For the text-containing cell, return its midpoint in [x, y] coordinate format. 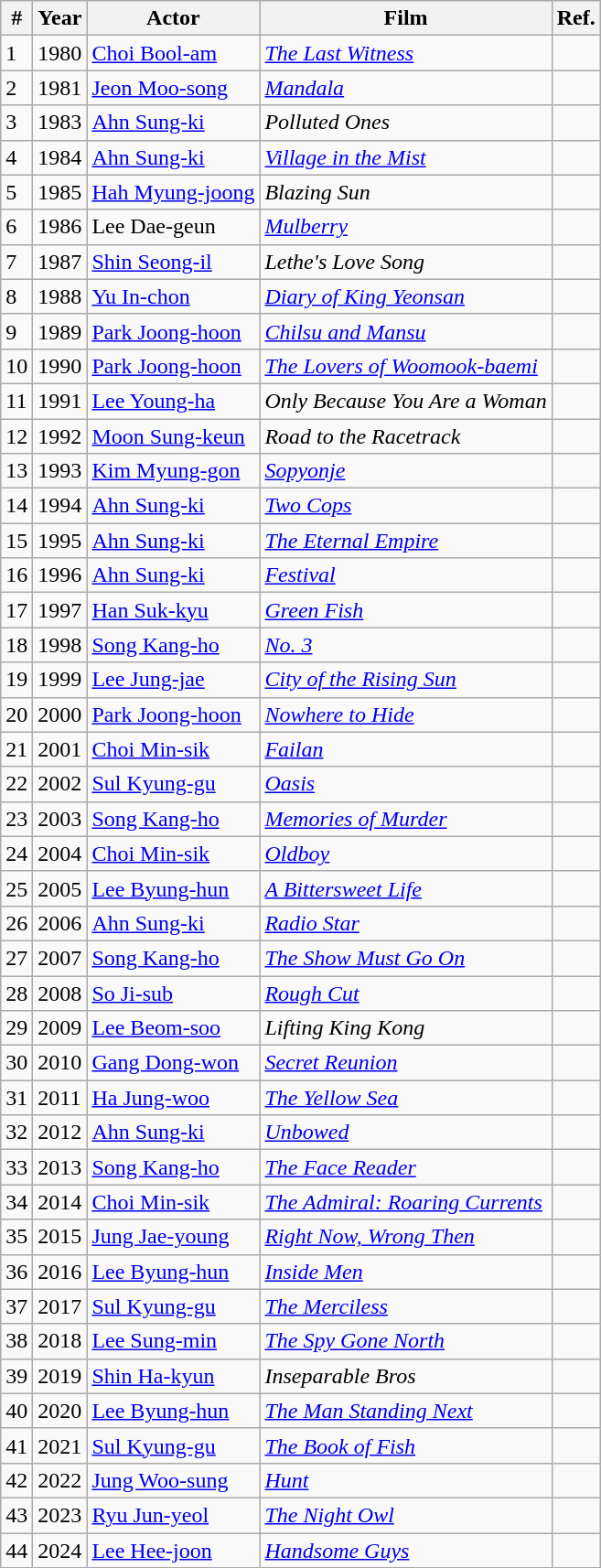
1991 [60, 401]
2 [16, 88]
12 [16, 436]
Lee Dae-geun [174, 227]
Han Suk-kyu [174, 610]
Two Cops [406, 506]
Lee Jung-jae [174, 680]
So Ji-sub [174, 993]
42 [16, 1480]
Oasis [406, 784]
2014 [60, 1202]
2020 [60, 1411]
38 [16, 1341]
Choi Bool-am [174, 53]
44 [16, 1551]
1984 [60, 157]
1980 [60, 53]
1986 [60, 227]
34 [16, 1202]
The Face Reader [406, 1167]
Hunt [406, 1480]
2000 [60, 714]
2019 [60, 1376]
21 [16, 749]
17 [16, 610]
10 [16, 366]
The Yellow Sea [406, 1098]
9 [16, 331]
1998 [60, 645]
Lee Hee-joon [174, 1551]
2015 [60, 1237]
2017 [60, 1306]
The Eternal Empire [406, 541]
Green Fish [406, 610]
32 [16, 1133]
8 [16, 296]
2003 [60, 819]
2007 [60, 958]
Road to the Racetrack [406, 436]
13 [16, 471]
2022 [60, 1480]
2009 [60, 1028]
A Bittersweet Life [406, 888]
The Lovers of Woomook-baemi [406, 366]
Festival [406, 575]
# [16, 18]
20 [16, 714]
43 [16, 1515]
2021 [60, 1445]
29 [16, 1028]
City of the Rising Sun [406, 680]
2010 [60, 1063]
Diary of King Yeonsan [406, 296]
Lee Sung-min [174, 1341]
Ref. [576, 18]
2013 [60, 1167]
37 [16, 1306]
28 [16, 993]
1983 [60, 123]
Memories of Murder [406, 819]
35 [16, 1237]
Jung Jae-young [174, 1237]
3 [16, 123]
23 [16, 819]
33 [16, 1167]
Rough Cut [406, 993]
18 [16, 645]
Inseparable Bros [406, 1376]
1988 [60, 296]
27 [16, 958]
36 [16, 1272]
31 [16, 1098]
24 [16, 854]
Ryu Jun-yeol [174, 1515]
Chilsu and Mansu [406, 331]
Inside Men [406, 1272]
The Last Witness [406, 53]
No. 3 [406, 645]
1987 [60, 262]
Right Now, Wrong Then [406, 1237]
Shin Seong-il [174, 262]
Lethe's Love Song [406, 262]
Gang Dong-won [174, 1063]
Yu In-chon [174, 296]
39 [16, 1376]
Oldboy [406, 854]
2005 [60, 888]
The Night Owl [406, 1515]
Mulberry [406, 227]
1999 [60, 680]
2016 [60, 1272]
26 [16, 923]
Actor [174, 18]
2001 [60, 749]
The Book of Fish [406, 1445]
Year [60, 18]
2011 [60, 1098]
2004 [60, 854]
30 [16, 1063]
11 [16, 401]
Radio Star [406, 923]
2018 [60, 1341]
5 [16, 192]
1997 [60, 610]
Nowhere to Hide [406, 714]
2012 [60, 1133]
The Man Standing Next [406, 1411]
1 [16, 53]
2023 [60, 1515]
22 [16, 784]
The Show Must Go On [406, 958]
Blazing Sun [406, 192]
Village in the Mist [406, 157]
Jung Woo-sung [174, 1480]
Mandala [406, 88]
41 [16, 1445]
1989 [60, 331]
Failan [406, 749]
Unbowed [406, 1133]
1981 [60, 88]
25 [16, 888]
Handsome Guys [406, 1551]
1994 [60, 506]
1992 [60, 436]
19 [16, 680]
40 [16, 1411]
2024 [60, 1551]
16 [16, 575]
1995 [60, 541]
4 [16, 157]
Shin Ha-kyun [174, 1376]
Hah Myung-joong [174, 192]
Secret Reunion [406, 1063]
Lee Young-ha [174, 401]
14 [16, 506]
2006 [60, 923]
Polluted Ones [406, 123]
Lifting King Kong [406, 1028]
The Merciless [406, 1306]
Ha Jung-woo [174, 1098]
Moon Sung-keun [174, 436]
Film [406, 18]
15 [16, 541]
6 [16, 227]
Sopyonje [406, 471]
Jeon Moo-song [174, 88]
1996 [60, 575]
2002 [60, 784]
2008 [60, 993]
Kim Myung-gon [174, 471]
1993 [60, 471]
7 [16, 262]
The Admiral: Roaring Currents [406, 1202]
Lee Beom-soo [174, 1028]
1985 [60, 192]
Only Because You Are a Woman [406, 401]
1990 [60, 366]
The Spy Gone North [406, 1341]
